Identify which cell holds the provided text, then report its (X, Y) central coordinate. 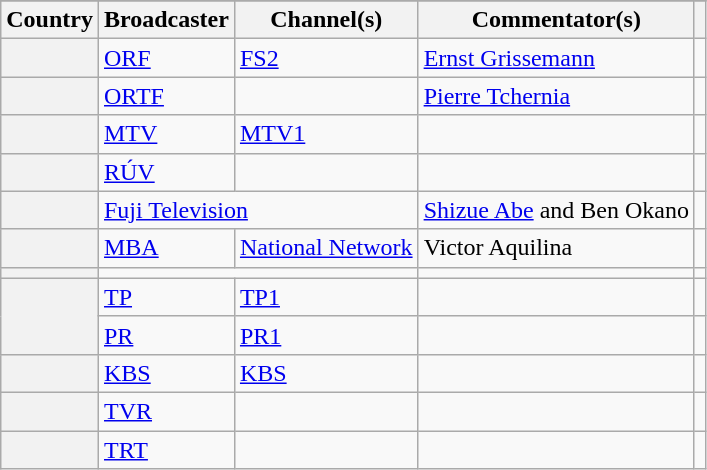
TP1 (326, 297)
TP (166, 297)
Victor Aquilina (556, 248)
Commentator(s) (556, 20)
Fuji Television (258, 210)
MTV (166, 134)
RÚV (166, 172)
ORTF (166, 96)
Country (50, 20)
MBA (166, 248)
Channel(s) (326, 20)
MTV1 (326, 134)
Broadcaster (166, 20)
Shizue Abe and Ben Okano (556, 210)
Pierre Tchernia (556, 96)
National Network (326, 248)
FS2 (326, 58)
Ernst Grissemann (556, 58)
TVR (166, 411)
TRT (166, 449)
PR (166, 335)
ORF (166, 58)
PR1 (326, 335)
